Find where the given text appears and provide that cell's center as (x, y) coordinate. 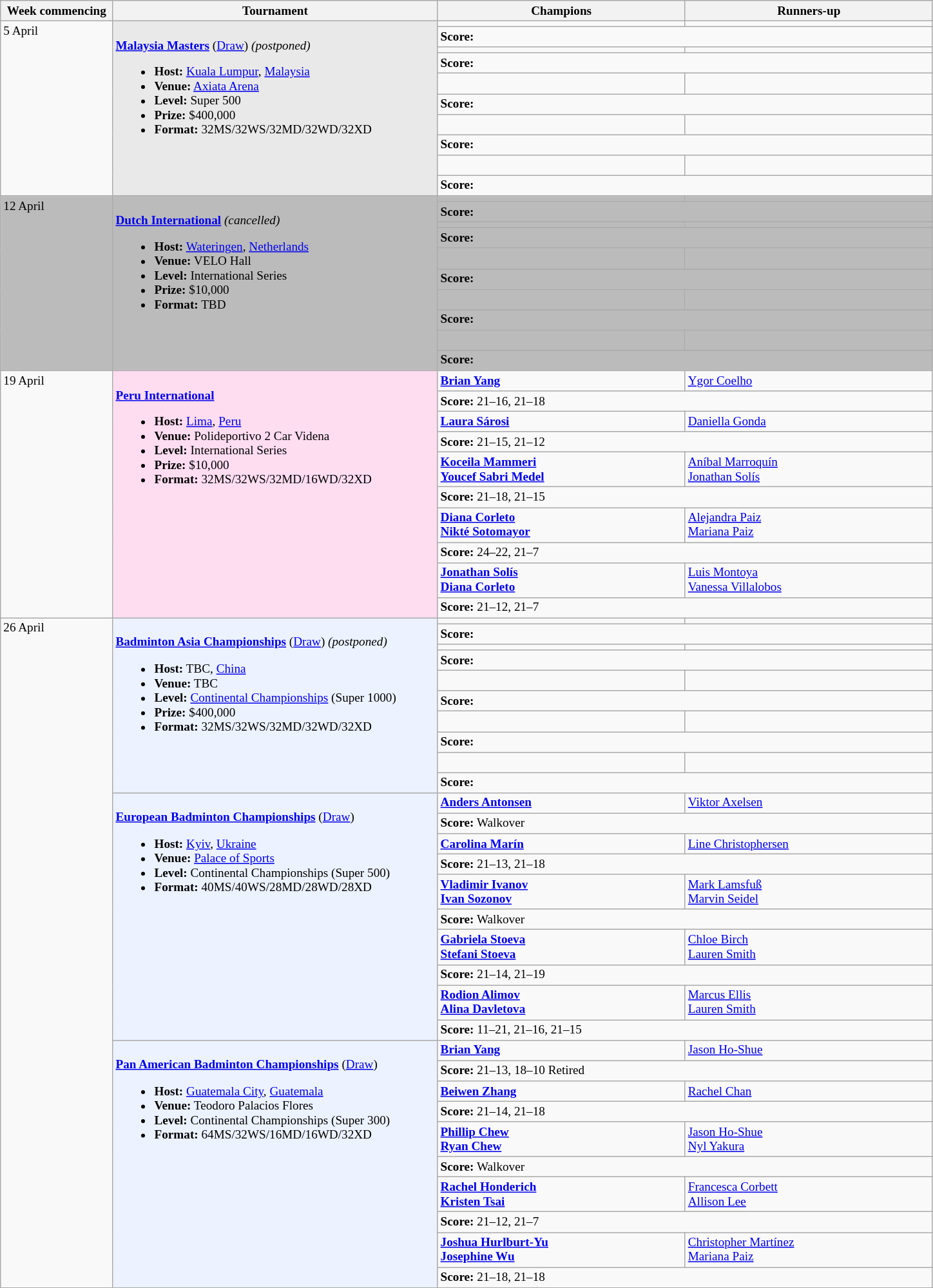
Vladimir Ivanov Ivan Sozonov (561, 892)
Alejandra Paiz Mariana Paiz (809, 524)
12 April (57, 284)
Rodion Alimov Alina Davletova (561, 1002)
Score: 21–18, 21–18 (685, 1277)
Jason Ho-Shue (809, 1050)
Marcus Ellis Lauren Smith (809, 1002)
Score: 24–22, 21–7 (685, 552)
Rachel Honderich Kristen Tsai (561, 1195)
Tournament (275, 11)
Phillip Chew Ryan Chew (561, 1139)
26 April (57, 952)
5 April (57, 108)
Score: 21–18, 21–15 (685, 497)
Beiwen Zhang (561, 1091)
19 April (57, 494)
Gabriela Stoeva Stefani Stoeva (561, 947)
Score: 21–13, 21–18 (685, 864)
Week commencing (57, 11)
Line Christophersen (809, 844)
Ygor Coelho (809, 381)
Score: 11–21, 21–16, 21–15 (685, 1030)
Score: 21–13, 18–10 Retired (685, 1071)
Luis Montoya Vanessa Villalobos (809, 580)
Jason Ho-Shue Nyl Yakura (809, 1139)
Rachel Chan (809, 1091)
Diana Corleto Nikté Sotomayor (561, 524)
Dutch International (cancelled)Host: Wateringen, NetherlandsVenue: VELO HallLevel: International SeriesPrize: $10,000Format: TBD (275, 284)
Mark Lamsfuß Marvin Seidel (809, 892)
Score: 21–14, 21–18 (685, 1111)
Aníbal Marroquín Jonathan Solís (809, 470)
Francesca Corbett Allison Lee (809, 1195)
Jonathan Solís Diana Corleto (561, 580)
Peru InternationalHost: Lima, PeruVenue: Polideportivo 2 Car VidenaLevel: International SeriesPrize: $10,000Format: 32MS/32WS/32MD/16WD/32XD (275, 494)
Runners-up (809, 11)
Score: 21–14, 21–19 (685, 975)
Viktor Axelsen (809, 803)
Score: 21–16, 21–18 (685, 401)
Score: 21–15, 21–12 (685, 442)
Laura Sárosi (561, 421)
Koceila Mammeri Youcef Sabri Medel (561, 470)
Champions (561, 11)
Malaysia Masters (Draw) (postponed)Host: Kuala Lumpur, MalaysiaVenue: Axiata ArenaLevel: Super 500Prize: $400,000Format: 32MS/32WS/32MD/32WD/32XD (275, 108)
Joshua Hurlburt-Yu Josephine Wu (561, 1249)
Carolina Marín (561, 844)
Daniella Gonda (809, 421)
Anders Antonsen (561, 803)
Chloe Birch Lauren Smith (809, 947)
Christopher Martínez Mariana Paiz (809, 1249)
